Return the [X, Y] coordinate for the center point of the cell that contains the specified text.  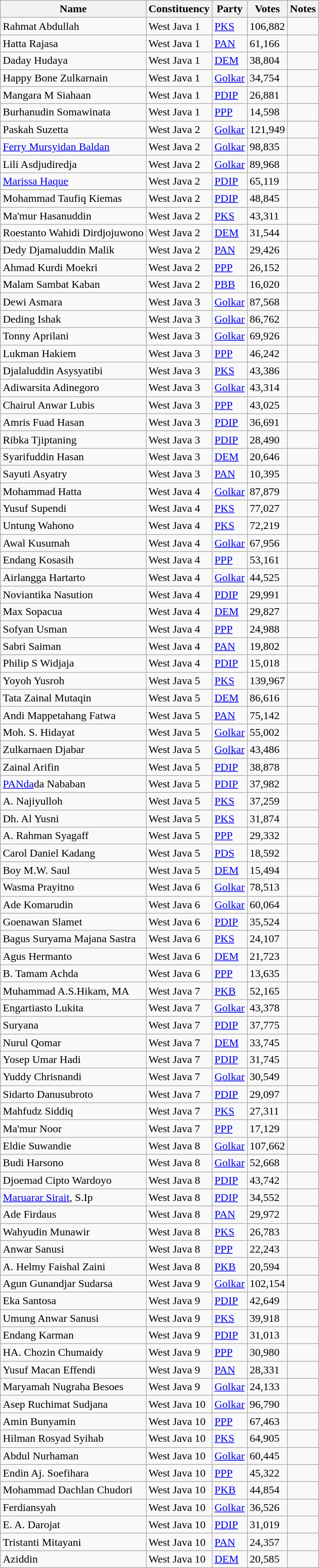
39,918 [267, 1318]
HA. Chozin Chumaidy [73, 1353]
22,243 [267, 1249]
Rahmat Abdullah [73, 26]
67,956 [267, 543]
15,018 [267, 663]
67,463 [267, 1421]
PDS [229, 853]
106,882 [267, 26]
Muhammad A.S.Hikam, MA [73, 991]
Awal Kusumah [73, 543]
Burhanudin Somawinata [73, 112]
55,002 [267, 732]
Paskah Suzetta [73, 129]
Abdul Nurhaman [73, 1456]
34,552 [267, 1197]
43,314 [267, 388]
Budi Harsono [73, 1163]
37,982 [267, 784]
139,967 [267, 681]
107,662 [267, 1146]
Umung Anwar Sanusi [73, 1318]
Boy M.W. Saul [73, 870]
52,668 [267, 1163]
Mohammad Hatta [73, 491]
A. Rahman Syagaff [73, 836]
Endang Kosasih [73, 560]
33,745 [267, 1042]
Name [73, 9]
Tristanti Mitayani [73, 1542]
Malam Sambat Kaban [73, 285]
Sayuti Asyatry [73, 474]
Sabri Saiman [73, 646]
121,949 [267, 129]
98,835 [267, 147]
Airlangga Hartarto [73, 577]
24,988 [267, 629]
Eldie Suwandie [73, 1146]
Dh. Al Yusni [73, 819]
Noviantika Nasution [73, 595]
Zulkarnaen Djabar [73, 749]
Bagus Suryama Majana Sastra [73, 939]
Ma'mur Hasanuddin [73, 216]
29,426 [267, 250]
35,524 [267, 922]
Engartiasto Lukita [73, 1008]
Ma'mur Noor [73, 1129]
43,386 [267, 371]
Adiwarsita Adinegoro [73, 388]
30,549 [267, 1077]
37,775 [267, 1025]
43,025 [267, 405]
43,311 [267, 216]
29,827 [267, 612]
65,119 [267, 181]
Goenawan Slamet [73, 922]
72,219 [267, 526]
Suryana [73, 1025]
43,742 [267, 1180]
87,568 [267, 302]
30,980 [267, 1353]
15,494 [267, 870]
20,585 [267, 1559]
Ahmad Kurdi Moekri [73, 267]
26,783 [267, 1232]
13,635 [267, 973]
27,311 [267, 1111]
Eka Santosa [73, 1301]
Carol Daniel Kadang [73, 853]
Moh. S. Hidayat [73, 732]
44,525 [267, 577]
Lukman Hakiem [73, 353]
B. Tamam Achda [73, 973]
31,013 [267, 1335]
Anwar Sanusi [73, 1249]
34,754 [267, 78]
60,064 [267, 905]
14,598 [267, 112]
Hilman Rosyad Syihab [73, 1439]
28,331 [267, 1370]
Sidarto Danusubroto [73, 1094]
Djalaluddin Asysyatibi [73, 371]
38,804 [267, 61]
Agus Hermanto [73, 956]
31,745 [267, 1060]
Happy Bone Zulkarnain [73, 78]
Maryamah Nugraha Besoes [73, 1387]
A. Najiyulloh [73, 801]
Notes [303, 9]
E. A. Darojat [73, 1525]
Yoyoh Yusroh [73, 681]
26,152 [267, 267]
Amris Fuad Hasan [73, 422]
36,526 [267, 1507]
29,991 [267, 595]
Maruarar Sirait, S.Ip [73, 1197]
26,881 [267, 95]
Tonny Aprilani [73, 336]
10,395 [267, 474]
Mohammad Dachlan Chudori [73, 1490]
87,879 [267, 491]
44,854 [267, 1490]
Untung Wahono [73, 526]
69,926 [267, 336]
Syarifuddin Hasan [73, 457]
Mangara M Siahaan [73, 95]
Ade Komarudin [73, 905]
77,027 [267, 509]
Daday Hudaya [73, 61]
42,649 [267, 1301]
Dewi Asmara [73, 302]
Hatta Rajasa [73, 43]
Lili Asdjudiredja [73, 164]
86,762 [267, 319]
24,107 [267, 939]
64,905 [267, 1439]
Ferdiansyah [73, 1507]
Ribka Tjiptaning [73, 439]
36,691 [267, 422]
Sofyan Usman [73, 629]
29,332 [267, 836]
102,154 [267, 1283]
Max Sopacua [73, 612]
Asep Ruchimat Sudjana [73, 1404]
29,972 [267, 1215]
Tata Zainal Mutaqin [73, 698]
48,845 [267, 198]
Djoemad Cipto Wardoyo [73, 1180]
Wahyudin Munawir [73, 1232]
Marissa Haque [73, 181]
20,594 [267, 1266]
Andi Mappetahang Fatwa [73, 715]
37,259 [267, 801]
PBB [229, 285]
24,133 [267, 1387]
78,513 [267, 887]
43,378 [267, 1008]
17,129 [267, 1129]
86,616 [267, 698]
45,322 [267, 1473]
Yosep Umar Hadi [73, 1060]
29,097 [267, 1094]
Agun Gunandjar Sudarsa [73, 1283]
Aziddin [73, 1559]
20,646 [267, 457]
31,544 [267, 233]
52,165 [267, 991]
Party [229, 9]
Yusuf Macan Effendi [73, 1370]
Zainal Arifin [73, 767]
Ade Firdaus [73, 1215]
Deding Ishak [73, 319]
61,166 [267, 43]
A. Helmy Faishal Zaini [73, 1266]
43,486 [267, 749]
Philip S Widjaja [73, 663]
Dedy Djamaluddin Malik [73, 250]
31,019 [267, 1525]
PANdada Nababan [73, 784]
46,242 [267, 353]
89,968 [267, 164]
Endin Aj. Soefihara [73, 1473]
31,874 [267, 819]
60,445 [267, 1456]
Wasma Prayitno [73, 887]
24,357 [267, 1542]
75,142 [267, 715]
19,802 [267, 646]
Roestanto Wahidi Dirdjojuwono [73, 233]
Mahfudz Siddiq [73, 1111]
16,020 [267, 285]
21,723 [267, 956]
Chairul Anwar Lubis [73, 405]
96,790 [267, 1404]
Votes [267, 9]
28,490 [267, 439]
Endang Karman [73, 1335]
18,592 [267, 853]
53,161 [267, 560]
Yusuf Supendi [73, 509]
Constituency [179, 9]
Mohammad Taufiq Kiemas [73, 198]
Amin Bunyamin [73, 1421]
Nurul Qomar [73, 1042]
Yuddy Chrisnandi [73, 1077]
38,878 [267, 767]
Ferry Mursyidan Baldan [73, 147]
